Return the [X, Y] coordinate for the center point of the cell that contains the specified text.  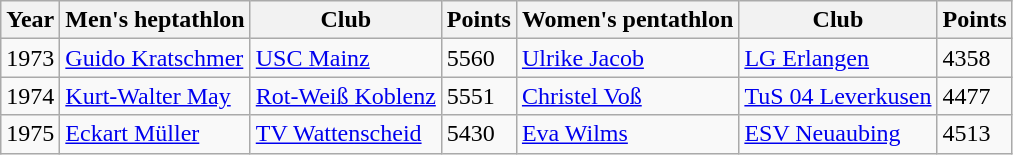
Year [30, 20]
Women's pentathlon [627, 20]
5551 [478, 96]
Guido Kratschmer [155, 58]
4513 [974, 134]
TV Wattenscheid [346, 134]
1973 [30, 58]
Men's heptathlon [155, 20]
TuS 04 Leverkusen [838, 96]
USC Mainz [346, 58]
4477 [974, 96]
Christel Voß [627, 96]
5560 [478, 58]
1974 [30, 96]
LG Erlangen [838, 58]
4358 [974, 58]
1975 [30, 134]
Eva Wilms [627, 134]
5430 [478, 134]
ESV Neuaubing [838, 134]
Ulrike Jacob [627, 58]
Kurt-Walter May [155, 96]
Eckart Müller [155, 134]
Rot-Weiß Koblenz [346, 96]
